Capture the cell that displays the provided text and extract its [x, y] central coordinate. 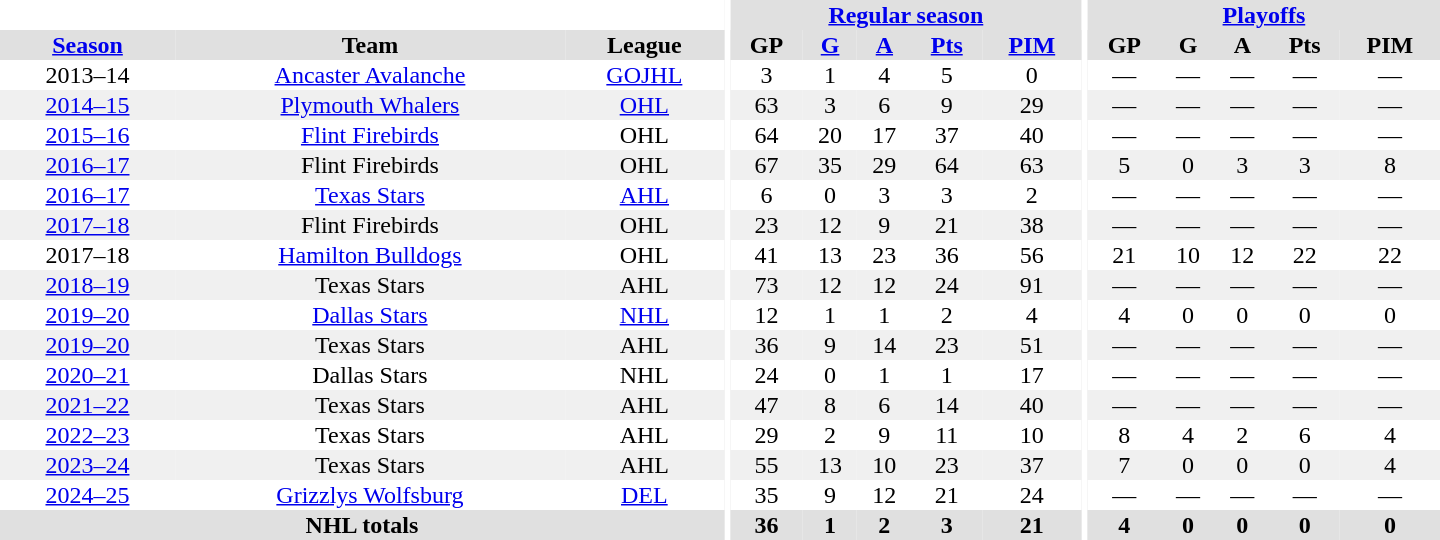
11 [947, 435]
Regular season [906, 15]
2024–25 [88, 495]
Season [88, 45]
Playoffs [1264, 15]
NHL totals [362, 525]
56 [1032, 255]
2021–22 [88, 405]
Plymouth Whalers [370, 105]
Ancaster Avalanche [370, 75]
2013–14 [88, 75]
38 [1032, 225]
Grizzlys Wolfsburg [370, 495]
2014–15 [88, 105]
2023–24 [88, 465]
Team [370, 45]
DEL [644, 495]
2015–16 [88, 135]
2022–23 [88, 435]
GOJHL [644, 75]
2020–21 [88, 375]
51 [1032, 345]
20 [830, 135]
2018–19 [88, 285]
91 [1032, 285]
67 [766, 165]
Hamilton Bulldogs [370, 255]
League [644, 45]
7 [1124, 465]
41 [766, 255]
73 [766, 285]
55 [766, 465]
47 [766, 405]
